Locate the cell with the specified text and output its (X, Y) center coordinate. 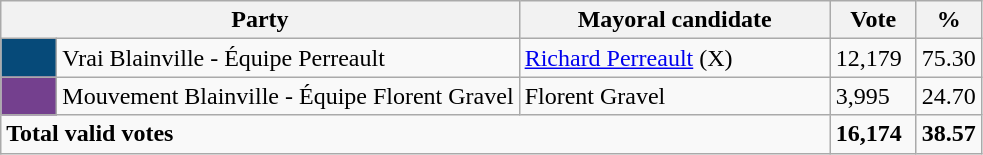
12,179 (873, 58)
75.30 (948, 58)
38.57 (948, 134)
3,995 (873, 96)
16,174 (873, 134)
Vrai Blainville - Équipe Perreault (288, 58)
Florent Gravel (674, 96)
Mouvement Blainville - Équipe Florent Gravel (288, 96)
Party (260, 20)
Richard Perreault (X) (674, 58)
Total valid votes (416, 134)
% (948, 20)
24.70 (948, 96)
Vote (873, 20)
Mayoral candidate (674, 20)
